Detect which cell encompasses the target text, then output its [X, Y] center coordinate. 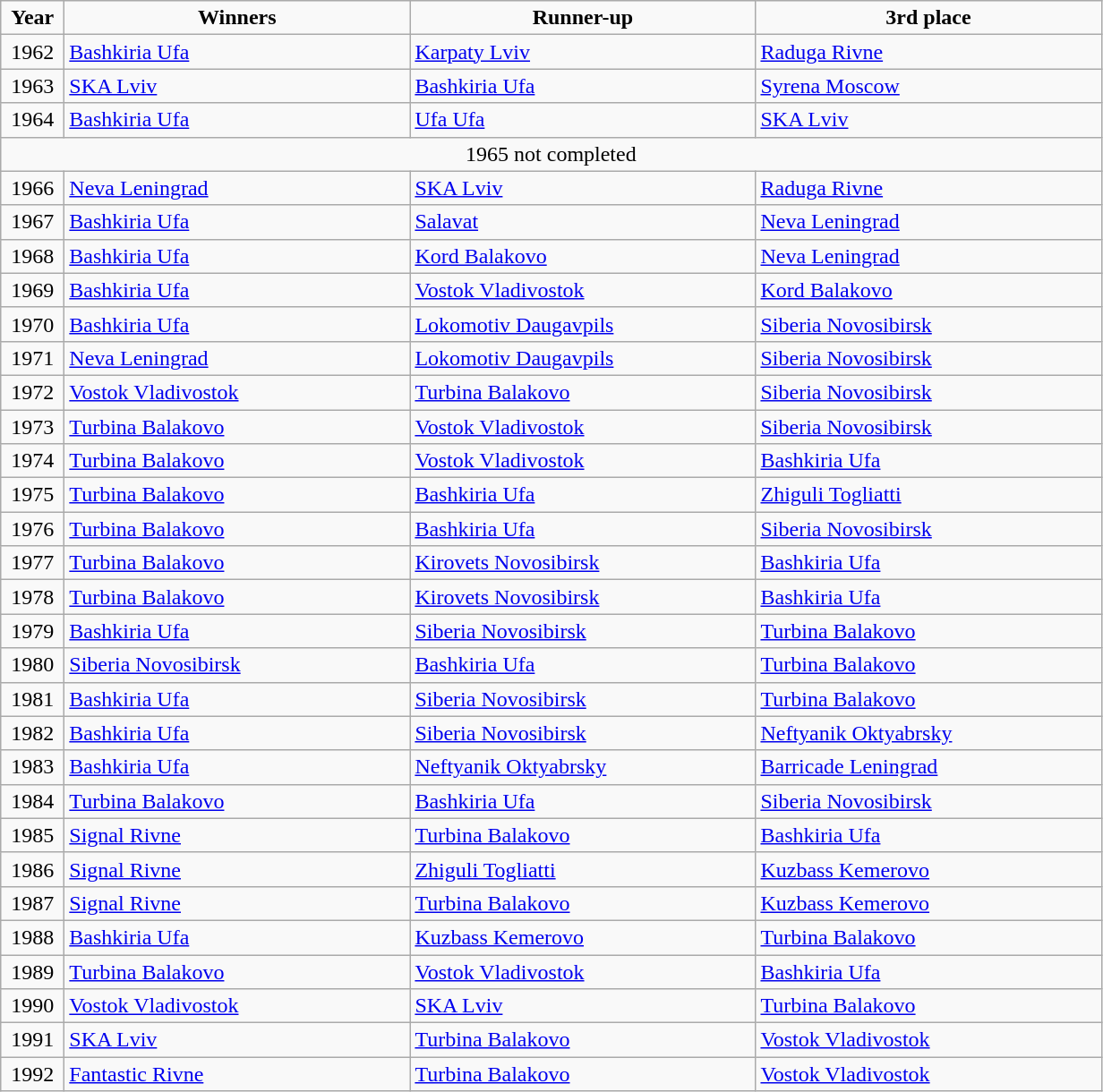
1969 [32, 290]
1981 [32, 699]
1984 [32, 801]
Runner-up [583, 18]
1976 [32, 529]
1989 [32, 971]
Ufa Ufa [583, 120]
1986 [32, 869]
1972 [32, 392]
Fantastic Rivne [237, 1074]
1974 [32, 461]
1967 [32, 222]
1965 not completed [551, 154]
Barricade Leningrad [928, 767]
1973 [32, 427]
1985 [32, 835]
1980 [32, 665]
1991 [32, 1040]
Salavat [583, 222]
1964 [32, 120]
1979 [32, 631]
1978 [32, 597]
3rd place [928, 18]
1963 [32, 86]
Winners [237, 18]
1975 [32, 495]
Karpaty Lviv [583, 52]
1988 [32, 937]
1968 [32, 256]
1962 [32, 52]
1977 [32, 563]
1987 [32, 903]
1970 [32, 324]
1966 [32, 188]
1982 [32, 733]
Year [32, 18]
1971 [32, 358]
1983 [32, 767]
1990 [32, 1006]
Syrena Moscow [928, 86]
1992 [32, 1074]
